Capture the cell that displays the provided text and extract its [x, y] central coordinate. 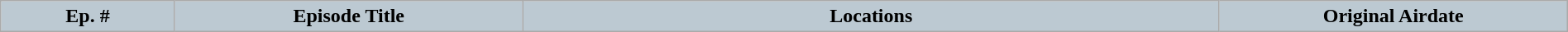
Episode Title [349, 16]
Ep. # [88, 16]
Original Airdate [1393, 16]
Locations [871, 16]
